Identify which cell holds the provided text, then report its [x, y] central coordinate. 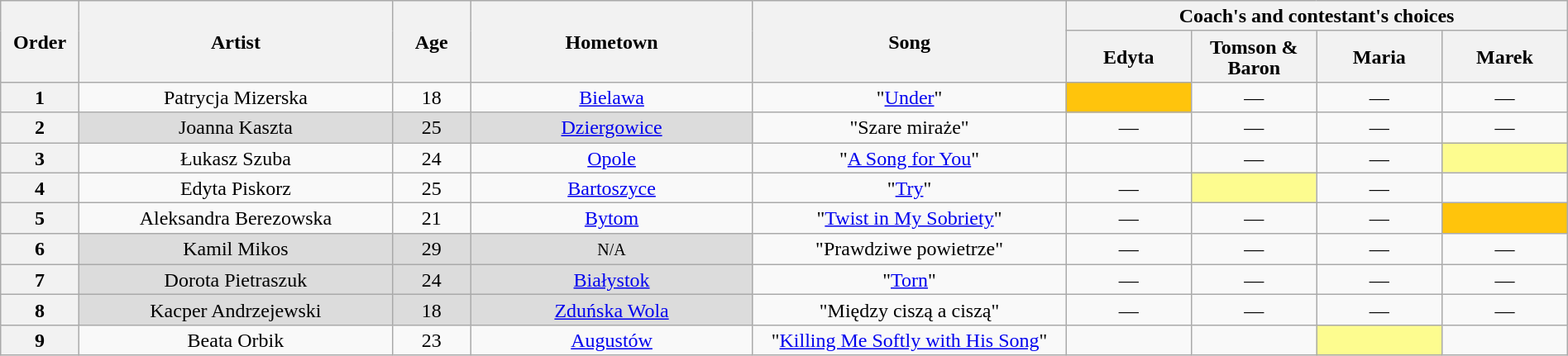
"A Song for You" [910, 157]
Patrycja Mizerska [235, 97]
6 [40, 249]
"Twist in My Sobriety" [910, 218]
Maria [1379, 56]
Augustów [612, 340]
Zduńska Wola [612, 311]
Dziergowice [612, 127]
4 [40, 188]
Opole [612, 157]
"Try" [910, 188]
Bartoszyce [612, 188]
N/A [612, 249]
Joanna Kaszta [235, 127]
"Szare miraże" [910, 127]
Edyta [1129, 56]
Coach's and contestant's choices [1317, 17]
29 [432, 249]
Artist [235, 41]
1 [40, 97]
Bytom [612, 218]
"Prawdziwe powietrze" [910, 249]
Song [910, 41]
Białystok [612, 279]
Hometown [612, 41]
23 [432, 340]
Bielawa [612, 97]
Tomson & Baron [1255, 56]
21 [432, 218]
Aleksandra Berezowska [235, 218]
9 [40, 340]
"Torn" [910, 279]
"Między ciszą a ciszą" [910, 311]
Edyta Piskorz [235, 188]
2 [40, 127]
Beata Orbik [235, 340]
Marek [1505, 56]
Age [432, 41]
Łukasz Szuba [235, 157]
Kamil Mikos [235, 249]
"Killing Me Softly with His Song" [910, 340]
3 [40, 157]
7 [40, 279]
Order [40, 41]
5 [40, 218]
Dorota Pietraszuk [235, 279]
"Under" [910, 97]
8 [40, 311]
Kacper Andrzejewski [235, 311]
